Output the (X, Y) coordinate of the center of the cell containing the given text.  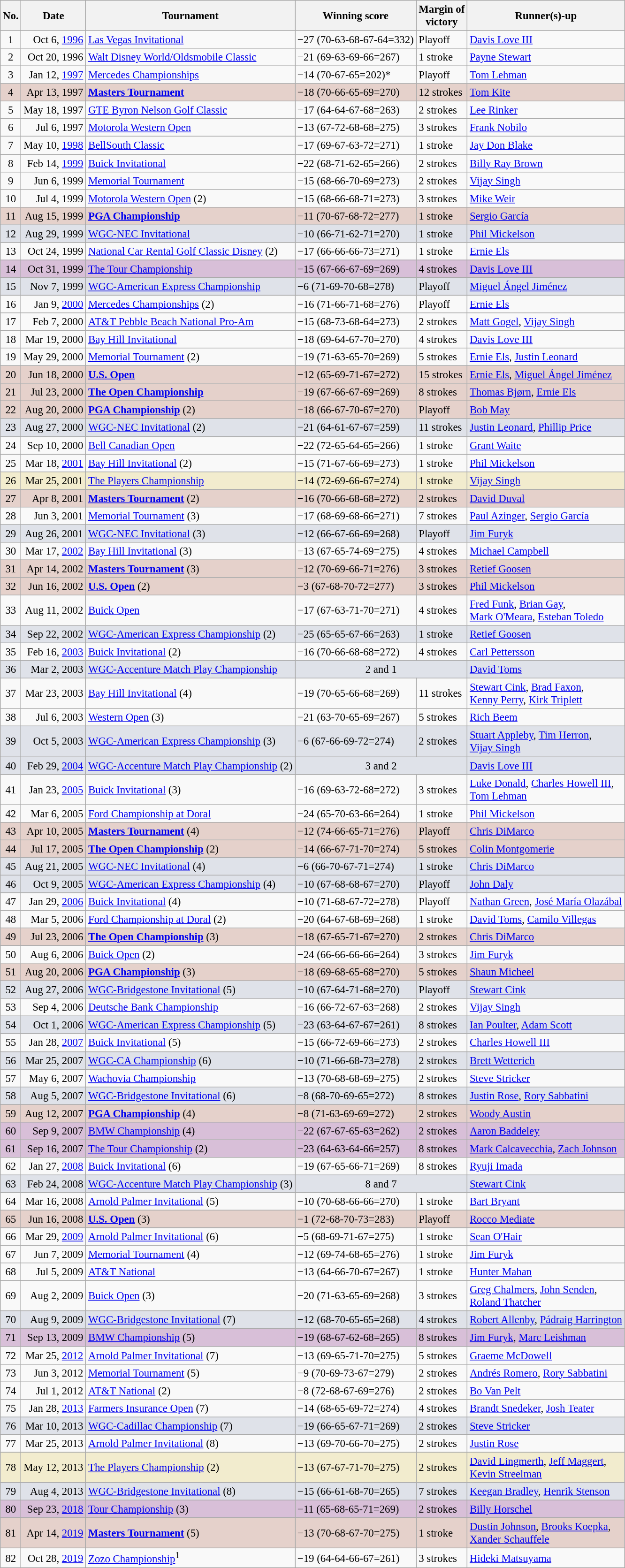
Feb 14, 1999 (53, 163)
AT&T National (2) (191, 1391)
13 (11, 251)
−13 (69-65-71-70=275) (356, 1355)
Farmers Insurance Open (7) (191, 1408)
7 (11, 145)
Arnold Palmer Invitational (8) (191, 1444)
−14 (68-65-69-72=274) (356, 1408)
Walt Disney World/Oldsmobile Classic (191, 57)
Aug 4, 2013 (53, 1492)
−16 (69-63-72-68=272) (356, 789)
Jan 9, 2000 (53, 304)
−8 (71-63-69-69=272) (356, 1113)
2 (11, 57)
Jan 27, 2008 (53, 1166)
50 (11, 955)
26 (11, 480)
−1 (72-68-70-73=283) (356, 1219)
May 12, 2013 (53, 1468)
Bay Hill Invitational (3) (191, 551)
4 (11, 92)
WGC-CA Championship (6) (191, 1060)
WGC-Bridgestone Invitational (5) (191, 990)
Bo Van Pelt (546, 1391)
−13 (70-68-68-69=275) (356, 1078)
Matt Gogel, Vijay Singh (546, 322)
53 (11, 1007)
Bell Canadian Open (191, 445)
AT&T Pebble Beach National Pro-Am (191, 322)
−17 (69-67-63-72=271) (356, 145)
72 (11, 1355)
38 (11, 717)
U.S. Open (3) (191, 1219)
1 (11, 40)
Billy Horschel (546, 1509)
WGC-Accenture Match Play Championship (2) (191, 766)
The Tour Championship (2) (191, 1149)
10 (11, 198)
Buick Open (191, 611)
Sep 4, 2006 (53, 1007)
David Toms, Camilo Villegas (546, 919)
−24 (65-70-63-66=264) (356, 814)
Mar 16, 2008 (53, 1202)
Aug 6, 2006 (53, 955)
Carl Pettersson (546, 652)
80 (11, 1509)
Mercedes Championships (191, 75)
64 (11, 1202)
The Players Championship (191, 480)
Jan 29, 2006 (53, 902)
Fred Funk, Brian Gay, Mark O'Meara, Esteban Toledo (546, 611)
Jun 18, 2000 (53, 375)
Oct 6, 1996 (53, 40)
−15 (68-66-68-71=273) (356, 198)
46 (11, 884)
Buick Open (3) (191, 1296)
Buick Invitational (191, 163)
Payne Stewart (546, 57)
Justin Leonard, Phillip Price (546, 428)
−18 (69-64-67-70=270) (356, 340)
Charles Howell III (546, 1043)
−10 (71-66-68-73=278) (356, 1060)
Grant Waite (546, 445)
Aaron Baddeley (546, 1131)
Robert Allenby, Pádraig Harrington (546, 1320)
Memorial Tournament (3) (191, 516)
−12 (69-74-68-65=276) (356, 1255)
−27 (70-63-68-67-64=332) (356, 40)
−13 (64-66-70-67=267) (356, 1272)
−18 (70-66-65-69=270) (356, 92)
Ford Championship at Doral (191, 814)
Apr 14, 2002 (53, 569)
−24 (66-66-66-66=264) (356, 955)
Margin ofvictory (442, 16)
Jun 16, 2008 (53, 1219)
Tournament (191, 16)
Jul 5, 2009 (53, 1272)
25 (11, 463)
Feb 16, 2003 (53, 652)
Aug 21, 2005 (53, 867)
−10 (67-68-68-67=270) (356, 884)
The Tour Championship (191, 269)
GTE Byron Nelson Golf Classic (191, 110)
Jan 28, 2013 (53, 1408)
Aug 9, 2009 (53, 1320)
Tour Championship (3) (191, 1509)
−19 (64-64-66-67=261) (356, 1558)
Jun 16, 2002 (53, 586)
−21 (63-70-65-69=267) (356, 717)
Sep 13, 2009 (53, 1338)
Bay Hill Invitational (2) (191, 463)
Rocco Mediate (546, 1219)
Sep 22, 2002 (53, 634)
Buick Invitational (2) (191, 652)
11 (11, 216)
76 (11, 1426)
−23 (64-63-64-66=257) (356, 1149)
8 (11, 163)
−9 (70-69-73-67=279) (356, 1373)
Mar 10, 2013 (53, 1426)
2 and 1 (381, 670)
Bay Hill Invitational (191, 340)
Jul 6, 1997 (53, 128)
Sean O'Hair (546, 1237)
Jul 23, 2006 (53, 937)
Jay Don Blake (546, 145)
47 (11, 902)
−23 (63-64-67-67=261) (356, 1025)
Buick Invitational (6) (191, 1166)
18 (11, 340)
51 (11, 972)
30 (11, 551)
WGC-American Express Championship (4) (191, 884)
Dustin Johnson, Brooks Koepka, Xander Schauffele (546, 1533)
David Lingmerth, Jeff Maggert, Kevin Streelman (546, 1468)
−15 (71-67-66-69=273) (356, 463)
Jun 3, 2012 (53, 1373)
Mar 18, 2001 (53, 463)
42 (11, 814)
Bay Hill Invitational (4) (191, 693)
Memorial Tournament (5) (191, 1373)
National Car Rental Golf Classic Disney (2) (191, 251)
Jul 6, 2003 (53, 717)
WGC-NEC Invitational (3) (191, 533)
−10 (66-71-62-71=270) (356, 234)
Miguel Ángel Jiménez (546, 287)
31 (11, 569)
44 (11, 849)
Sep 10, 2000 (53, 445)
Andrés Romero, Rory Sabbatini (546, 1373)
Bob May (546, 410)
Buick Invitational (5) (191, 1043)
−15 (68-73-68-64=273) (356, 322)
15 strokes (442, 375)
Motorola Western Open (191, 128)
Bart Bryant (546, 1202)
79 (11, 1492)
−12 (70-69-66-71=276) (356, 569)
Apr 14, 2019 (53, 1533)
Michael Campbell (546, 551)
U.S. Open (191, 375)
14 (11, 269)
−19 (71-63-65-70=269) (356, 357)
54 (11, 1025)
29 (11, 533)
6 (11, 128)
39 (11, 741)
62 (11, 1166)
−14 (66-67-71-70=274) (356, 849)
Western Open (3) (191, 717)
−16 (66-72-67-63=268) (356, 1007)
Mar 25, 2001 (53, 480)
Woody Austin (546, 1113)
WGC-Cadillac Championship (7) (191, 1426)
−25 (65-65-67-66=263) (356, 634)
Tom Kite (546, 92)
BMW Championship (4) (191, 1131)
Aug 27, 2006 (53, 990)
−17 (64-64-67-68=263) (356, 110)
Graeme McDowell (546, 1355)
Feb 7, 2000 (53, 322)
Aug 29, 1999 (53, 234)
Oct 31, 1999 (53, 269)
Masters Tournament (3) (191, 569)
20 (11, 375)
43 (11, 831)
The Open Championship (191, 392)
Memorial Tournament (191, 181)
Ernie Els, Justin Leonard (546, 357)
AT&T National (191, 1272)
No. (11, 16)
−11 (65-68-65-71=269) (356, 1509)
WGC-NEC Invitational (4) (191, 867)
Stuart Appleby, Tim Herron, Vijay Singh (546, 741)
−15 (68-66-70-69=273) (356, 181)
−6 (71-69-70-68=278) (356, 287)
57 (11, 1078)
Masters Tournament (4) (191, 831)
−12 (65-69-71-67=272) (356, 375)
65 (11, 1219)
−13 (67-65-74-69=275) (356, 551)
Thomas Bjørn, Ernie Els (546, 392)
−6 (67-66-69-72=274) (356, 741)
−13 (67-72-68-68=275) (356, 128)
61 (11, 1149)
David Duval (546, 498)
BellSouth Classic (191, 145)
Aug 27, 2000 (53, 428)
Buick Invitational (3) (191, 789)
PGA Championship (4) (191, 1113)
−16 (71-66-71-68=276) (356, 304)
Nathan Green, José María Olazábal (546, 902)
WGC-Bridgestone Invitational (7) (191, 1320)
Apr 8, 2001 (53, 498)
−19 (67-66-67-69=269) (356, 392)
3 and 2 (381, 766)
−20 (64-67-68-69=268) (356, 919)
Mercedes Championships (2) (191, 304)
The Players Championship (2) (191, 1468)
Ford Championship at Doral (2) (191, 919)
−13 (67-67-71-70=275) (356, 1468)
May 29, 2000 (53, 357)
Mar 25, 2012 (53, 1355)
Date (53, 16)
−15 (66-72-69-66=273) (356, 1043)
U.S. Open (2) (191, 586)
Shaun Micheel (546, 972)
22 (11, 410)
Frank Nobilo (546, 128)
WGC-American Express Championship (3) (191, 741)
PGA Championship (191, 216)
33 (11, 611)
Jan 23, 2005 (53, 789)
John Daly (546, 884)
Aug 11, 2002 (53, 611)
59 (11, 1113)
3 (11, 75)
Jul 23, 2000 (53, 392)
82 (11, 1558)
68 (11, 1272)
Arnold Palmer Invitational (6) (191, 1237)
Motorola Western Open (2) (191, 198)
34 (11, 634)
71 (11, 1338)
Aug 26, 2001 (53, 533)
−19 (66-65-67-71=269) (356, 1426)
55 (11, 1043)
Oct 20, 1996 (53, 57)
Brett Wetterich (546, 1060)
Mar 25, 2013 (53, 1444)
WGC-American Express Championship (5) (191, 1025)
Greg Chalmers, John Senden, Roland Thatcher (546, 1296)
Feb 29, 2004 (53, 766)
Justin Rose (546, 1444)
16 (11, 304)
Brandt Snedeker, Josh Teater (546, 1408)
21 (11, 392)
WGC-Bridgestone Invitational (6) (191, 1096)
Mar 17, 2002 (53, 551)
WGC-Accenture Match Play Championship (3) (191, 1184)
WGC-NEC Invitational (2) (191, 428)
May 18, 1997 (53, 110)
Masters Tournament (191, 92)
−19 (68-67-62-68=265) (356, 1338)
Lee Rinker (546, 110)
Hunter Mahan (546, 1272)
Keegan Bradley, Henrik Stenson (546, 1492)
Arnold Palmer Invitational (7) (191, 1355)
Zozo Championship1 (191, 1558)
15 (11, 287)
9 (11, 181)
32 (11, 586)
Sep 16, 2007 (53, 1149)
Oct 5, 2003 (53, 741)
40 (11, 766)
−15 (67-66-67-69=269) (356, 269)
Hideki Matsuyama (546, 1558)
−12 (74-66-65-71=276) (356, 831)
67 (11, 1255)
74 (11, 1391)
Rich Beem (546, 717)
−10 (71-68-67-72=278) (356, 902)
−14 (72-69-66-67=274) (356, 480)
−18 (66-67-70-67=270) (356, 410)
Runner(s)-up (546, 16)
5 (11, 110)
41 (11, 789)
−3 (67-68-70-72=277) (356, 586)
23 (11, 428)
−17 (68-69-68-66=271) (356, 516)
WGC-American Express Championship (2) (191, 634)
Mark Calcavecchia, Zach Johnson (546, 1149)
75 (11, 1408)
WGC-Accenture Match Play Championship (191, 670)
52 (11, 990)
−13 (69-70-66-70=275) (356, 1444)
Buick Open (2) (191, 955)
−8 (72-68-67-69=276) (356, 1391)
−6 (66-70-67-71=274) (356, 867)
−19 (70-65-66-68=269) (356, 693)
Oct 28, 2019 (53, 1558)
−19 (67-65-66-71=269) (356, 1166)
Sep 23, 2018 (53, 1509)
58 (11, 1096)
Stewart Cink, Brad Faxon, Kenny Perry, Kirk Triplett (546, 693)
Feb 24, 2008 (53, 1184)
Apr 13, 1997 (53, 92)
−18 (67-65-71-67=270) (356, 937)
Sep 9, 2007 (53, 1131)
Memorial Tournament (2) (191, 357)
36 (11, 670)
Jim Furyk, Marc Leishman (546, 1338)
−10 (67-64-71-68=270) (356, 990)
Ernie Els, Miguel Ángel Jiménez (546, 375)
Justin Rose, Rory Sabbatini (546, 1096)
−13 (70-68-67-70=275) (356, 1533)
Mar 19, 2000 (53, 340)
77 (11, 1444)
Masters Tournament (2) (191, 498)
81 (11, 1533)
The Open Championship (2) (191, 849)
60 (11, 1131)
WGC-American Express Championship (191, 287)
Apr 10, 2005 (53, 831)
−15 (66-61-68-70=265) (356, 1492)
−22 (72-65-64-65=266) (356, 445)
PGA Championship (2) (191, 410)
Ryuji Imada (546, 1166)
Billy Ray Brown (546, 163)
Aug 15, 1999 (53, 216)
Arnold Palmer Invitational (5) (191, 1202)
Ian Poulter, Adam Scott (546, 1025)
WGC-Bridgestone Invitational (8) (191, 1492)
Mar 23, 2003 (53, 693)
−12 (66-67-66-69=268) (356, 533)
Jan 28, 2007 (53, 1043)
37 (11, 693)
17 (11, 322)
Jul 4, 1999 (53, 198)
Deutsche Bank Championship (191, 1007)
Mar 6, 2005 (53, 814)
69 (11, 1296)
Oct 9, 2005 (53, 884)
BMW Championship (5) (191, 1338)
66 (11, 1237)
Luke Donald, Charles Howell III, Tom Lehman (546, 789)
Masters Tournament (5) (191, 1533)
8 and 7 (381, 1184)
May 6, 2007 (53, 1078)
Mike Weir (546, 198)
−22 (67-67-65-63=262) (356, 1131)
63 (11, 1184)
−11 (70-67-68-72=277) (356, 216)
−12 (68-70-65-65=268) (356, 1320)
−20 (71-63-65-69=268) (356, 1296)
Nov 7, 1999 (53, 287)
May 10, 1998 (53, 145)
Aug 2, 2009 (53, 1296)
19 (11, 357)
Las Vegas Invitational (191, 40)
Jun 6, 1999 (53, 181)
−21 (69-63-69-66=267) (356, 57)
−10 (70-68-66-66=270) (356, 1202)
Paul Azinger, Sergio García (546, 516)
Colin Montgomerie (546, 849)
Memorial Tournament (4) (191, 1255)
−17 (67-63-71-70=271) (356, 611)
27 (11, 498)
Winning score (356, 16)
Tom Lehman (546, 75)
45 (11, 867)
WGC-NEC Invitational (191, 234)
28 (11, 516)
Jul 1, 2012 (53, 1391)
48 (11, 919)
Jan 12, 1997 (53, 75)
73 (11, 1373)
24 (11, 445)
Jun 7, 2009 (53, 1255)
Buick Invitational (4) (191, 902)
70 (11, 1320)
Aug 12, 2007 (53, 1113)
56 (11, 1060)
−18 (69-68-65-68=270) (356, 972)
Mar 2, 2003 (53, 670)
Aug 20, 2006 (53, 972)
Mar 5, 2006 (53, 919)
Aug 5, 2007 (53, 1096)
Mar 29, 2009 (53, 1237)
Sergio García (546, 216)
Jul 17, 2005 (53, 849)
−21 (64-61-67-67=259) (356, 428)
Mar 25, 2007 (53, 1060)
12 (11, 234)
−8 (68-70-69-65=272) (356, 1096)
49 (11, 937)
Jun 3, 2001 (53, 516)
Oct 1, 2006 (53, 1025)
−22 (68-71-62-65=266) (356, 163)
−5 (68-69-71-67=275) (356, 1237)
Wachovia Championship (191, 1078)
Oct 24, 1999 (53, 251)
−14 (70-67-65=202)* (356, 75)
David Toms (546, 670)
−17 (66-66-66-73=271) (356, 251)
12 strokes (442, 92)
78 (11, 1468)
PGA Championship (3) (191, 972)
35 (11, 652)
The Open Championship (3) (191, 937)
Aug 20, 2000 (53, 410)
